Find where the given text appears and provide that cell's center as [X, Y] coordinate. 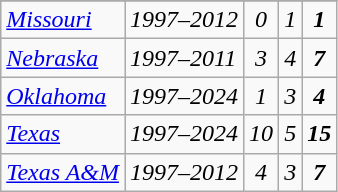
Nebraska [63, 58]
Texas [63, 134]
15 [320, 134]
Texas A&M [63, 172]
10 [262, 134]
Missouri [63, 20]
5 [290, 134]
0 [262, 20]
1997–2011 [184, 58]
Oklahoma [63, 96]
